For the text-containing cell, return its midpoint in (X, Y) coordinate format. 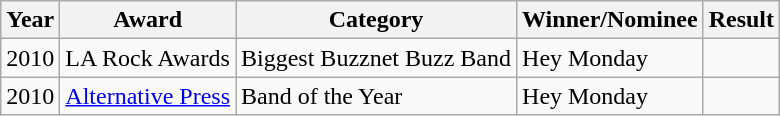
Year (30, 20)
Result (741, 20)
Biggest Buzznet Buzz Band (376, 58)
LA Rock Awards (148, 58)
Alternative Press (148, 96)
Band of the Year (376, 96)
Winner/Nominee (610, 20)
Category (376, 20)
Award (148, 20)
